From the cell containing the given text, extract its center point as (X, Y) coordinate. 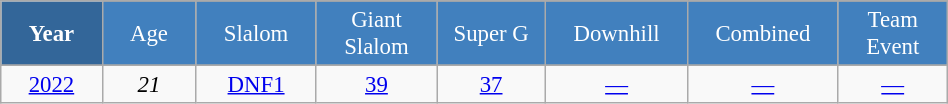
GiantSlalom (376, 34)
DNF1 (256, 85)
2022 (52, 85)
Combined (762, 34)
Downhill (617, 34)
Team Event (892, 34)
Year (52, 34)
Super G (492, 34)
Age (149, 34)
39 (376, 85)
Slalom (256, 34)
21 (149, 85)
37 (492, 85)
